Detect which cell encompasses the target text, then output its [X, Y] center coordinate. 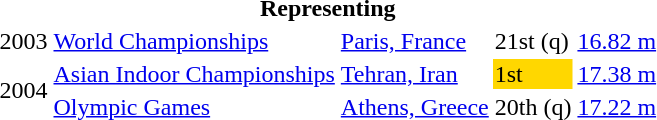
Paris, France [414, 41]
World Championships [194, 41]
Asian Indoor Championships [194, 74]
1st [533, 74]
Tehran, Iran [414, 74]
21st (q) [533, 41]
